Pinpoint the cell where the given text exists, returning its [x, y] midpoint coordinate. 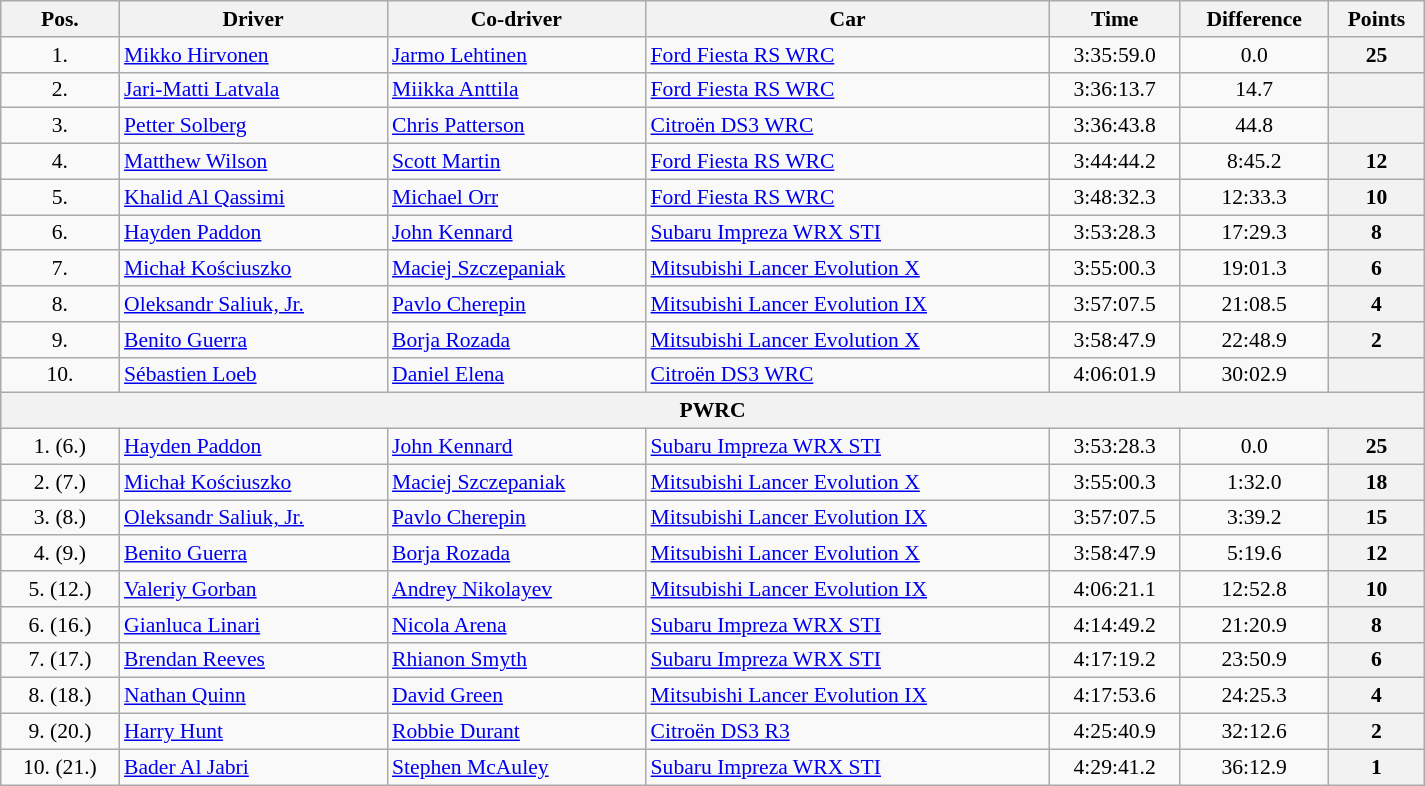
18 [1377, 482]
10. (21.) [60, 767]
2. (7.) [60, 482]
2. [60, 90]
David Green [516, 696]
4. [60, 162]
Time [1115, 19]
Matthew Wilson [253, 162]
Sébastien Loeb [253, 375]
1. [60, 55]
9. [60, 340]
17:29.3 [1254, 233]
12:52.8 [1254, 589]
Gianluca Linari [253, 625]
Harry Hunt [253, 732]
Bader Al Jabri [253, 767]
Chris Patterson [516, 126]
10. [60, 375]
5:19.6 [1254, 554]
Pos. [60, 19]
8:45.2 [1254, 162]
3:39.2 [1254, 518]
5. [60, 197]
7. (17.) [60, 660]
3:35:59.0 [1115, 55]
Valeriy Gorban [253, 589]
44.8 [1254, 126]
6. (16.) [60, 625]
Robbie Durant [516, 732]
8. [60, 304]
15 [1377, 518]
Jari-Matti Latvala [253, 90]
Daniel Elena [516, 375]
5. (12.) [60, 589]
Andrey Nikolayev [516, 589]
6. [60, 233]
Michael Orr [516, 197]
4:14:49.2 [1115, 625]
32:12.6 [1254, 732]
21:20.9 [1254, 625]
Jarmo Lehtinen [516, 55]
Petter Solberg [253, 126]
14.7 [1254, 90]
30:02.9 [1254, 375]
Scott Martin [516, 162]
1:32.0 [1254, 482]
3:44:44.2 [1115, 162]
24:25.3 [1254, 696]
Nicola Arena [516, 625]
Brendan Reeves [253, 660]
4. (9.) [60, 554]
Stephen McAuley [516, 767]
19:01.3 [1254, 269]
PWRC [713, 411]
Difference [1254, 19]
1. (6.) [60, 447]
36:12.9 [1254, 767]
Co-driver [516, 19]
Khalid Al Qassimi [253, 197]
4:06:01.9 [1115, 375]
4:06:21.1 [1115, 589]
3. [60, 126]
Driver [253, 19]
3:36:13.7 [1115, 90]
8. (18.) [60, 696]
3:36:43.8 [1115, 126]
12:33.3 [1254, 197]
Car [848, 19]
3:48:32.3 [1115, 197]
9. (20.) [60, 732]
Citroën DS3 R3 [848, 732]
23:50.9 [1254, 660]
22:48.9 [1254, 340]
4:17:53.6 [1115, 696]
1 [1377, 767]
Points [1377, 19]
Mikko Hirvonen [253, 55]
Miikka Anttila [516, 90]
Rhianon Smyth [516, 660]
3. (8.) [60, 518]
4:29:41.2 [1115, 767]
4:17:19.2 [1115, 660]
4:25:40.9 [1115, 732]
Nathan Quinn [253, 696]
7. [60, 269]
21:08.5 [1254, 304]
